Detect which cell encompasses the target text, then output its [x, y] center coordinate. 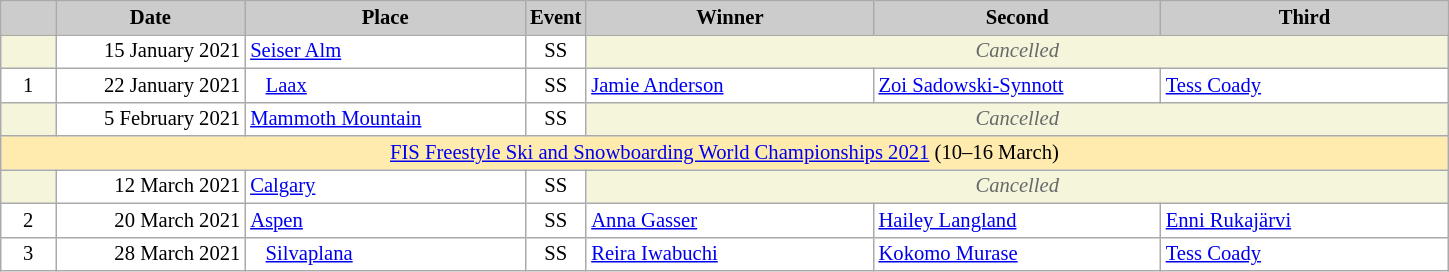
Jamie Anderson [730, 85]
12 March 2021 [151, 186]
22 January 2021 [151, 85]
Seiser Alm [385, 51]
Place [385, 17]
1 [28, 85]
Mammoth Mountain [385, 119]
Silvaplana [385, 254]
Laax [385, 85]
Winner [730, 17]
Kokomo Murase [1018, 254]
Enni Rukajärvi [1304, 220]
Reira Iwabuchi [730, 254]
Zoi Sadowski-Synnott [1018, 85]
Event [556, 17]
Aspen [385, 220]
28 March 2021 [151, 254]
Hailey Langland [1018, 220]
Second [1018, 17]
FIS Freestyle Ski and Snowboarding World Championships 2021 (10–16 March) [724, 153]
2 [28, 220]
Date [151, 17]
Anna Gasser [730, 220]
3 [28, 254]
Third [1304, 17]
5 February 2021 [151, 119]
20 March 2021 [151, 220]
15 January 2021 [151, 51]
Calgary [385, 186]
